Determine the (x, y) coordinate at the center of the cell enclosing the given text.  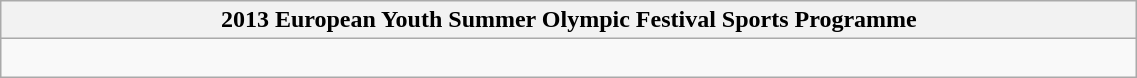
2013 European Youth Summer Olympic Festival Sports Programme (569, 20)
